Output the [X, Y] coordinate of the center of the cell containing the given text.  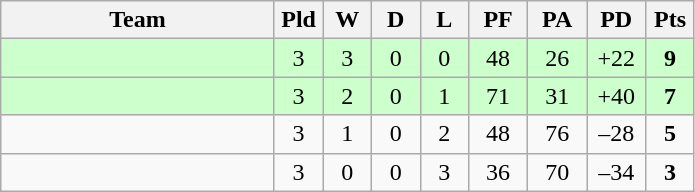
+22 [616, 58]
31 [558, 96]
36 [498, 172]
PA [558, 20]
76 [558, 134]
Team [138, 20]
PF [498, 20]
5 [670, 134]
26 [558, 58]
+40 [616, 96]
7 [670, 96]
PD [616, 20]
Pts [670, 20]
70 [558, 172]
9 [670, 58]
L [444, 20]
71 [498, 96]
–34 [616, 172]
W [348, 20]
Pld [298, 20]
–28 [616, 134]
D [396, 20]
